Search for the cell housing the specified text and yield its (x, y) center coordinate. 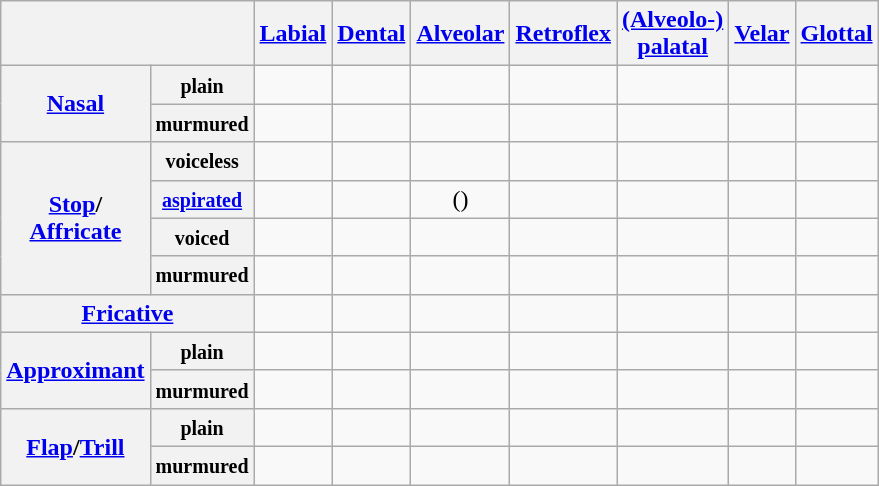
voiced (202, 237)
Flap/Trill (76, 446)
Glottal (836, 34)
Alveolar (460, 34)
Fricative (128, 313)
Dental (372, 34)
voiceless (202, 161)
Approximant (76, 370)
aspirated (202, 199)
Retroflex (564, 34)
Stop/Affricate (76, 218)
Velar (762, 34)
Nasal (76, 104)
() (460, 199)
(Alveolo-)palatal (672, 34)
Labial (293, 34)
